From the cell containing the given text, extract its center point as [X, Y] coordinate. 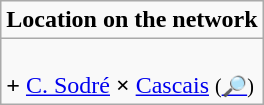
+ C. Sodré × Cascais (🔎) [132, 72]
Location on the network [132, 20]
